Pinpoint the cell where the given text exists, returning its [X, Y] midpoint coordinate. 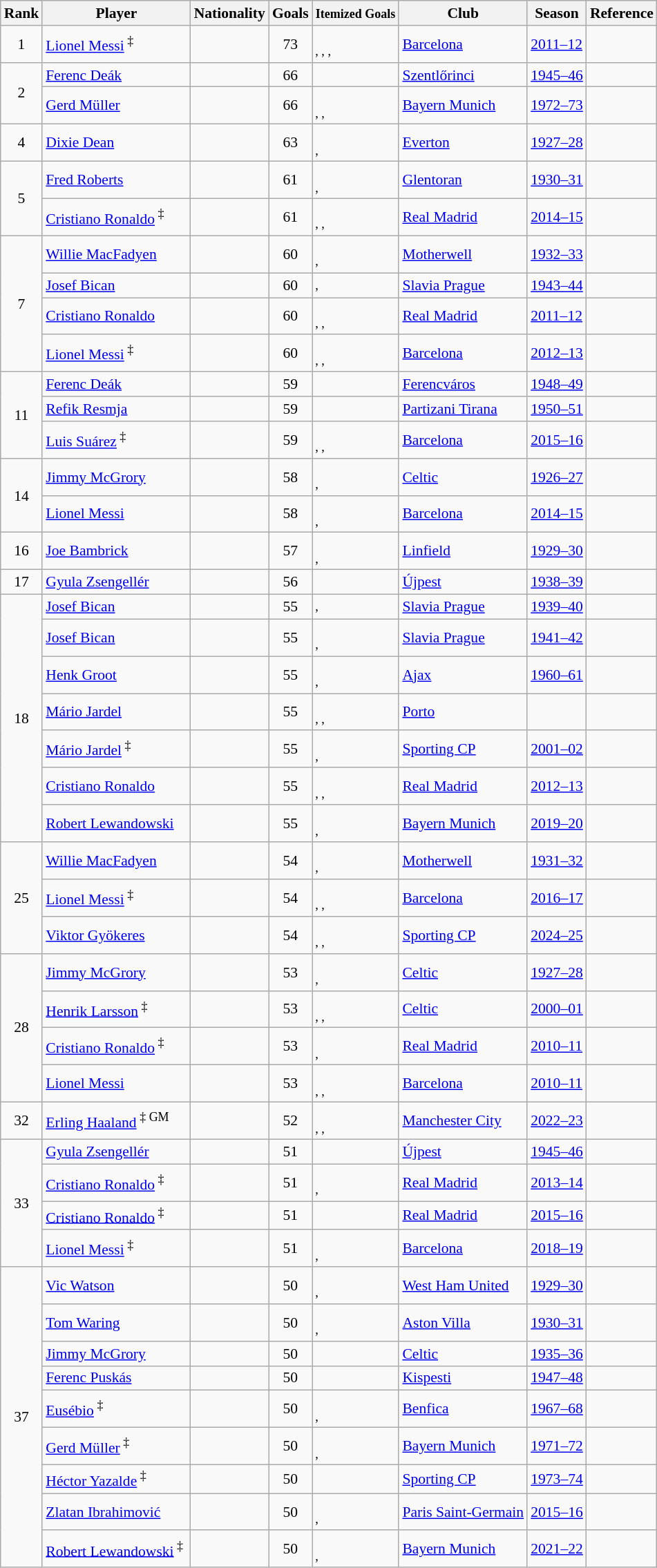
Porto [463, 712]
1967–68 [557, 1409]
1935–36 [557, 1354]
Viktor Gyökeres [116, 935]
Joe Bambrick [116, 551]
Rank [22, 13]
Club [463, 13]
West Ham United [463, 1285]
2021–22 [557, 1549]
1939–40 [557, 607]
4 [22, 143]
Gerd Müller ‡ [116, 1446]
Aston Villa [463, 1323]
Dixie Dean [116, 143]
Eusébio ‡ [116, 1409]
2001–02 [557, 749]
33 [22, 1203]
73 [290, 44]
14 [22, 496]
2 [22, 94]
Gerd Müller [116, 106]
Szentlőrinci [463, 75]
37 [22, 1417]
Reference [622, 13]
1948–49 [557, 385]
1932–33 [557, 254]
18 [22, 718]
1972–73 [557, 106]
63 [290, 143]
32 [22, 1121]
Refik Resmja [116, 409]
16 [22, 551]
Ajax [463, 675]
Henk Groot [116, 675]
Itemized Goals [356, 13]
Nationality [229, 13]
Henrik Larsson ‡ [116, 1009]
1938–39 [557, 582]
1950–51 [557, 409]
1941–42 [557, 638]
Goals [290, 13]
Ferenc Puskás [116, 1378]
Zlatan Ibrahimović [116, 1512]
Luis Suárez ‡ [116, 440]
Benfica [463, 1409]
Season [557, 13]
Glentoran [463, 180]
2000–01 [557, 1009]
25 [22, 898]
Linfield [463, 551]
56 [290, 582]
1943–44 [557, 285]
1971–72 [557, 1446]
2018–19 [557, 1248]
Héctor Yazalde ‡ [116, 1480]
2013–14 [557, 1183]
Manchester City [463, 1121]
Paris Saint-Germain [463, 1512]
1 [22, 44]
Ferencváros [463, 385]
Everton [463, 143]
Mário Jardel ‡ [116, 749]
Tom Waring [116, 1323]
17 [22, 582]
2019–20 [557, 823]
2016–17 [557, 898]
1931–32 [557, 861]
52 [290, 1121]
Robert Lewandowski ‡ [116, 1549]
28 [22, 1028]
5 [22, 199]
Vic Watson [116, 1285]
, , , [356, 44]
7 [22, 304]
1926–27 [557, 477]
2022–23 [557, 1121]
Robert Lewandowski [116, 823]
Kispesti [463, 1378]
Fred Roberts [116, 180]
57 [290, 551]
Player [116, 13]
1947–48 [557, 1378]
Partizani Tirana [463, 409]
2024–25 [557, 935]
1973–74 [557, 1480]
Erling Haaland ‡ GM [116, 1121]
Mário Jardel [116, 712]
1960–61 [557, 675]
11 [22, 416]
